Provide the [x, y] coordinate of the cell's center where the given text is located.  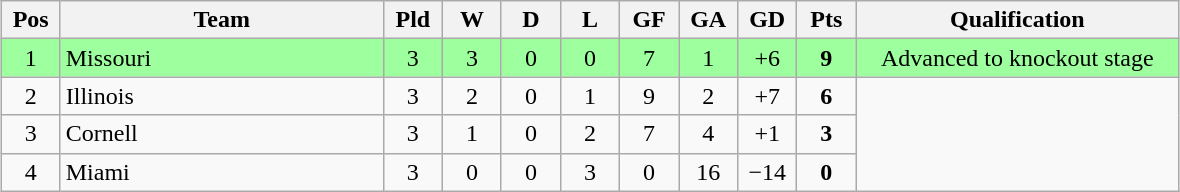
Illinois [222, 96]
D [530, 20]
+1 [768, 134]
L [590, 20]
Cornell [222, 134]
+6 [768, 58]
GA [708, 20]
Miami [222, 172]
GF [650, 20]
Qualification [1018, 20]
GD [768, 20]
Advanced to knockout stage [1018, 58]
Team [222, 20]
+7 [768, 96]
Pld [412, 20]
−14 [768, 172]
Pts [826, 20]
Missouri [222, 58]
W [472, 20]
16 [708, 172]
6 [826, 96]
Pos [30, 20]
